Pinpoint the cell where the given text exists, returning its (X, Y) midpoint coordinate. 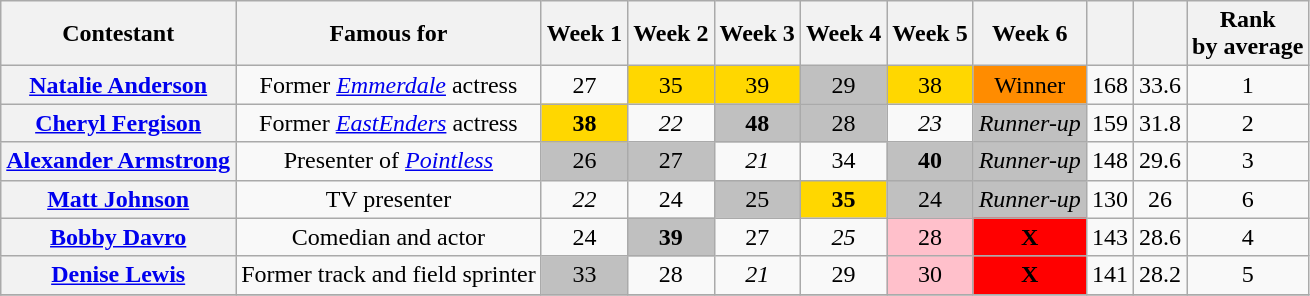
Former EastEnders actress (389, 123)
Contestant (118, 34)
Former Emmerdale actress (389, 85)
Famous for (389, 34)
2 (1248, 123)
40 (930, 161)
5 (1248, 275)
33 (584, 275)
141 (1110, 275)
Bobby Davro (118, 237)
143 (1110, 237)
Week 6 (1030, 34)
Week 5 (930, 34)
148 (1110, 161)
29.6 (1160, 161)
130 (1110, 199)
TV presenter (389, 199)
28.2 (1160, 275)
6 (1248, 199)
168 (1110, 85)
Cheryl Fergison (118, 123)
1 (1248, 85)
48 (757, 123)
Former track and field sprinter (389, 275)
Week 3 (757, 34)
Matt Johnson (118, 199)
28.6 (1160, 237)
Alexander Armstrong (118, 161)
23 (930, 123)
Week 1 (584, 34)
Rankby average (1248, 34)
Comedian and actor (389, 237)
Week 4 (843, 34)
4 (1248, 237)
31.8 (1160, 123)
Winner (1030, 85)
Week 2 (671, 34)
34 (843, 161)
30 (930, 275)
33.6 (1160, 85)
Natalie Anderson (118, 85)
159 (1110, 123)
3 (1248, 161)
Denise Lewis (118, 275)
Presenter of Pointless (389, 161)
